Provide the [X, Y] coordinate of the cell's center where the given text is located.  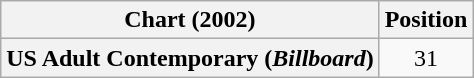
31 [426, 58]
Chart (2002) [190, 20]
US Adult Contemporary (Billboard) [190, 58]
Position [426, 20]
